Output the (X, Y) coordinate of the center of the cell containing the given text.  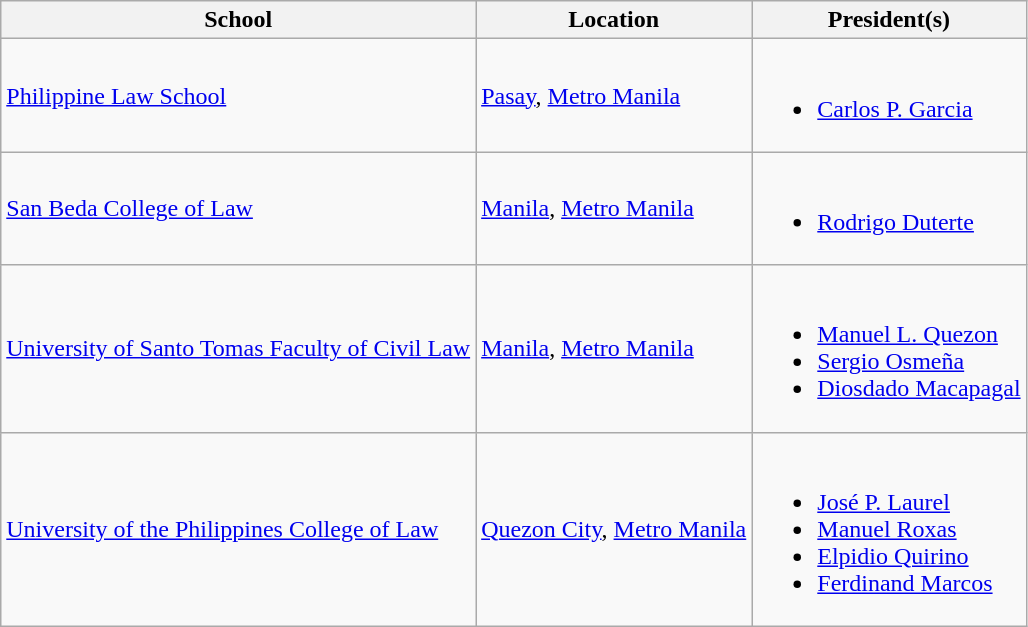
Philippine Law School (238, 96)
San Beda College of Law (238, 208)
Pasay, Metro Manila (614, 96)
José P. LaurelManuel RoxasElpidio QuirinoFerdinand Marcos (889, 529)
Location (614, 20)
Rodrigo Duterte (889, 208)
Manuel L. QuezonSergio OsmeñaDiosdado Macapagal (889, 348)
Carlos P. Garcia (889, 96)
University of the Philippines College of Law (238, 529)
Quezon City, Metro Manila (614, 529)
School (238, 20)
University of Santo Tomas Faculty of Civil Law (238, 348)
President(s) (889, 20)
